Detect which cell encompasses the target text, then output its (x, y) center coordinate. 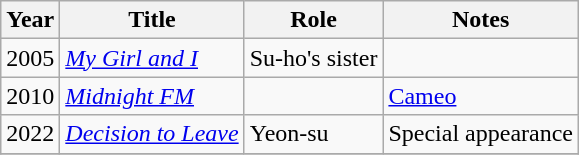
2010 (30, 96)
Cameo (481, 96)
2022 (30, 134)
Title (152, 20)
Yeon-su (314, 134)
2005 (30, 58)
Year (30, 20)
Notes (481, 20)
My Girl and I (152, 58)
Special appearance (481, 134)
Role (314, 20)
Su-ho's sister (314, 58)
Decision to Leave (152, 134)
Midnight FM (152, 96)
